Provide the [X, Y] coordinate of the cell's center where the given text is located.  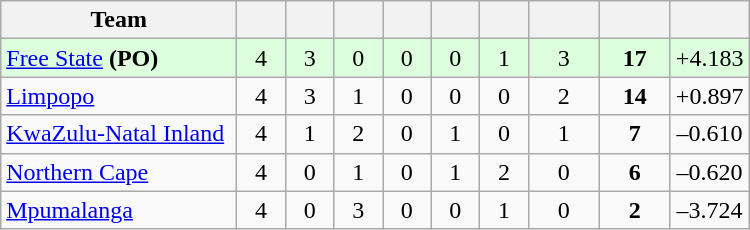
KwaZulu-Natal Inland [119, 134]
+0.897 [710, 96]
Team [119, 20]
Northern Cape [119, 172]
–0.620 [710, 172]
+4.183 [710, 58]
Limpopo [119, 96]
–3.724 [710, 210]
Mpumalanga [119, 210]
7 [634, 134]
Free State (PO) [119, 58]
14 [634, 96]
17 [634, 58]
6 [634, 172]
–0.610 [710, 134]
